Find where the given text appears and provide that cell's center as [x, y] coordinate. 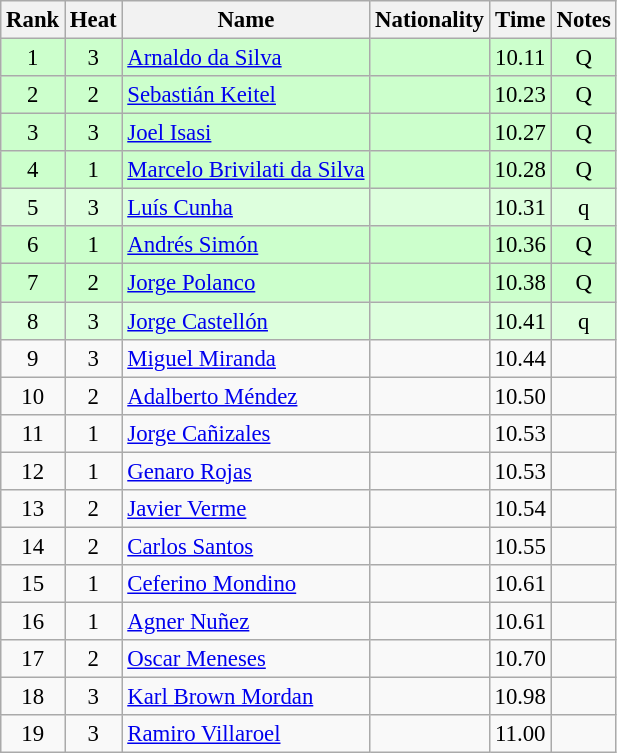
10.70 [520, 659]
10.27 [520, 133]
10.31 [520, 208]
10.36 [520, 245]
13 [33, 509]
10.98 [520, 697]
10.55 [520, 546]
Jorge Castellón [246, 321]
Time [520, 20]
Genaro Rojas [246, 471]
10.28 [520, 170]
Oscar Meneses [246, 659]
4 [33, 170]
8 [33, 321]
Javier Verme [246, 509]
5 [33, 208]
Jorge Polanco [246, 283]
Notes [584, 20]
Ramiro Villaroel [246, 734]
Jorge Cañizales [246, 433]
10.44 [520, 358]
Heat [94, 20]
Agner Nuñez [246, 621]
Luís Cunha [246, 208]
10.23 [520, 95]
Nationality [430, 20]
10 [33, 396]
Arnaldo da Silva [246, 58]
15 [33, 584]
Adalberto Méndez [246, 396]
7 [33, 283]
10.11 [520, 58]
11.00 [520, 734]
6 [33, 245]
9 [33, 358]
Sebastián Keitel [246, 95]
Ceferino Mondino [246, 584]
Miguel Miranda [246, 358]
18 [33, 697]
16 [33, 621]
Karl Brown Mordan [246, 697]
19 [33, 734]
17 [33, 659]
10.41 [520, 321]
11 [33, 433]
14 [33, 546]
Marcelo Brivilati da Silva [246, 170]
10.38 [520, 283]
10.50 [520, 396]
12 [33, 471]
10.54 [520, 509]
Joel Isasi [246, 133]
Rank [33, 20]
Andrés Simón [246, 245]
Name [246, 20]
Carlos Santos [246, 546]
